Find where the given text appears and provide that cell's center as (x, y) coordinate. 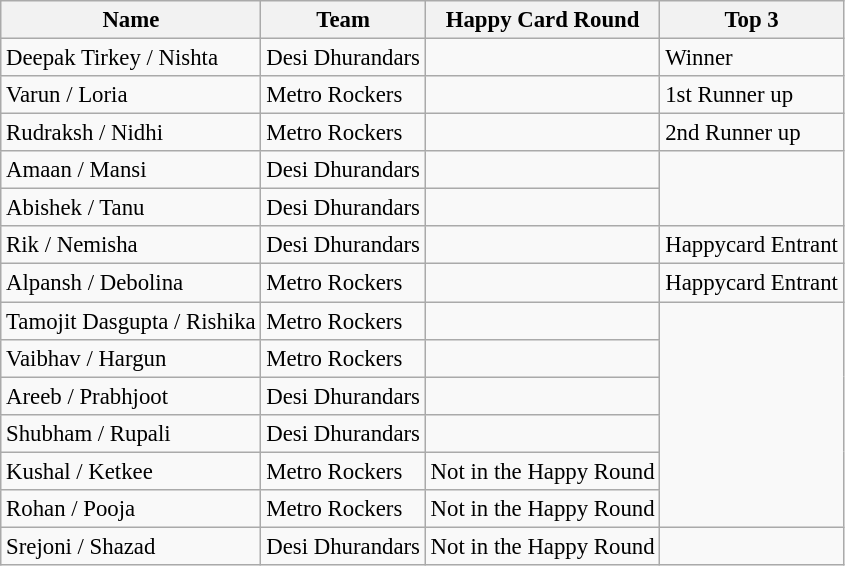
Top 3 (752, 20)
Rudraksh / Nidhi (131, 133)
Shubham / Rupali (131, 433)
2nd Runner up (752, 133)
Deepak Tirkey / Nishta (131, 58)
Team (343, 20)
Abishek / Tanu (131, 208)
Areeb / Prabhjoot (131, 396)
Winner (752, 58)
Rik / Nemisha (131, 245)
Varun / Loria (131, 95)
Srejoni / Shazad (131, 546)
Amaan / Mansi (131, 170)
Tamojit Dasgupta / Rishika (131, 321)
Happy Card Round (542, 20)
Vaibhav / Hargun (131, 358)
Kushal / Ketkee (131, 471)
1st Runner up (752, 95)
Name (131, 20)
Rohan / Pooja (131, 509)
Alpansh / Debolina (131, 283)
